Return (X, Y) of the center of cell containing provided text 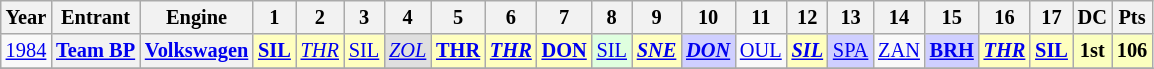
1984 (26, 51)
Engine (196, 17)
15 (952, 17)
4 (408, 17)
8 (612, 17)
1st (1092, 51)
ZOL (408, 51)
Volkswagen (196, 51)
OUL (761, 51)
1 (274, 17)
SPA (850, 51)
Year (26, 17)
6 (511, 17)
3 (364, 17)
BRH (952, 51)
9 (656, 17)
5 (458, 17)
16 (1005, 17)
SNE (656, 51)
ZAN (899, 51)
7 (564, 17)
14 (899, 17)
106 (1132, 51)
11 (761, 17)
12 (808, 17)
Team BP (96, 51)
Entrant (96, 17)
DC (1092, 17)
17 (1052, 17)
Pts (1132, 17)
10 (708, 17)
13 (850, 17)
2 (320, 17)
